Return (x, y) of the center of cell containing provided text 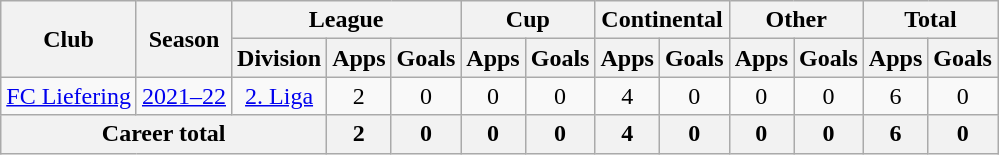
2. Liga (280, 96)
Career total (164, 134)
Total (930, 20)
Cup (528, 20)
Club (69, 39)
Continental (662, 20)
FC Liefering (69, 96)
Division (280, 58)
League (346, 20)
2021–22 (184, 96)
Season (184, 39)
Other (796, 20)
